Return the (x, y) coordinate for the center point of the cell that contains the specified text.  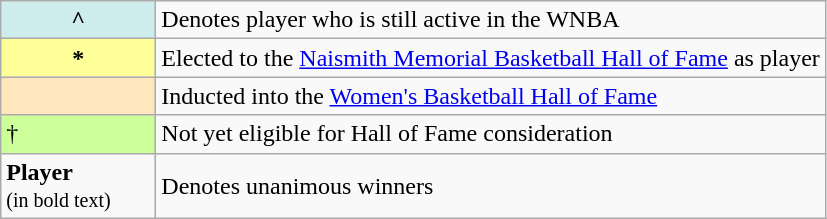
Denotes unanimous winners (491, 186)
Not yet eligible for Hall of Fame consideration (491, 134)
^ (78, 20)
Inducted into the Women's Basketball Hall of Fame (491, 96)
Player(in bold text) (78, 186)
Denotes player who is still active in the WNBA (491, 20)
† (78, 134)
* (78, 58)
Elected to the Naismith Memorial Basketball Hall of Fame as player (491, 58)
